Capture the cell that displays the provided text and extract its (X, Y) central coordinate. 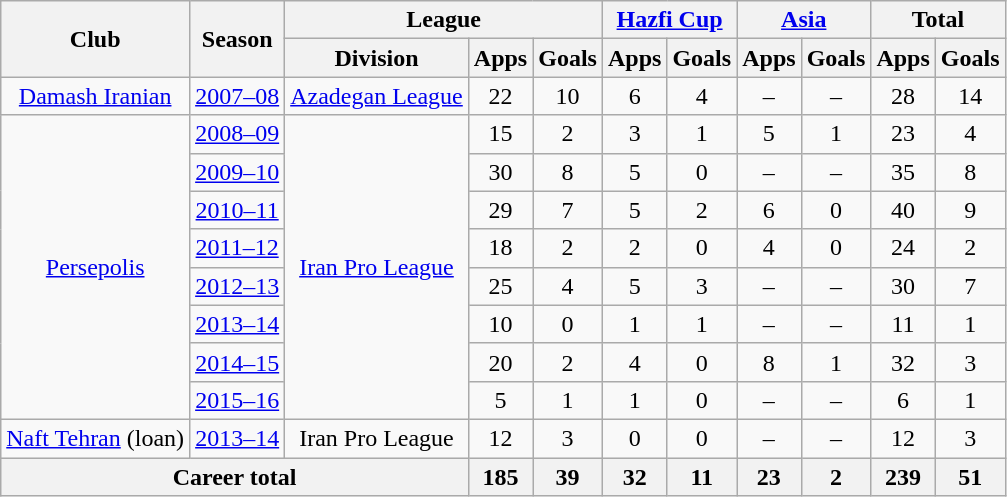
2012–13 (238, 286)
2015–16 (238, 400)
2011–12 (238, 248)
2014–15 (238, 362)
24 (903, 248)
Total (938, 20)
35 (903, 172)
Azadegan League (377, 96)
39 (568, 477)
20 (500, 362)
2007–08 (238, 96)
Season (238, 39)
40 (903, 210)
Division (377, 58)
Persepolis (96, 267)
Club (96, 39)
2010–11 (238, 210)
28 (903, 96)
2008–09 (238, 134)
29 (500, 210)
239 (903, 477)
18 (500, 248)
22 (500, 96)
Career total (235, 477)
15 (500, 134)
14 (970, 96)
Naft Tehran (loan) (96, 438)
Asia (804, 20)
51 (970, 477)
Damash Iranian (96, 96)
League (444, 20)
2009–10 (238, 172)
25 (500, 286)
9 (970, 210)
185 (500, 477)
Hazfi Cup (669, 20)
